Provide the [X, Y] coordinate of the cell's center where the given text is located.  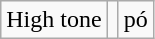
pó [136, 20]
High tone [54, 20]
